Pinpoint the cell where the given text exists, returning its [x, y] midpoint coordinate. 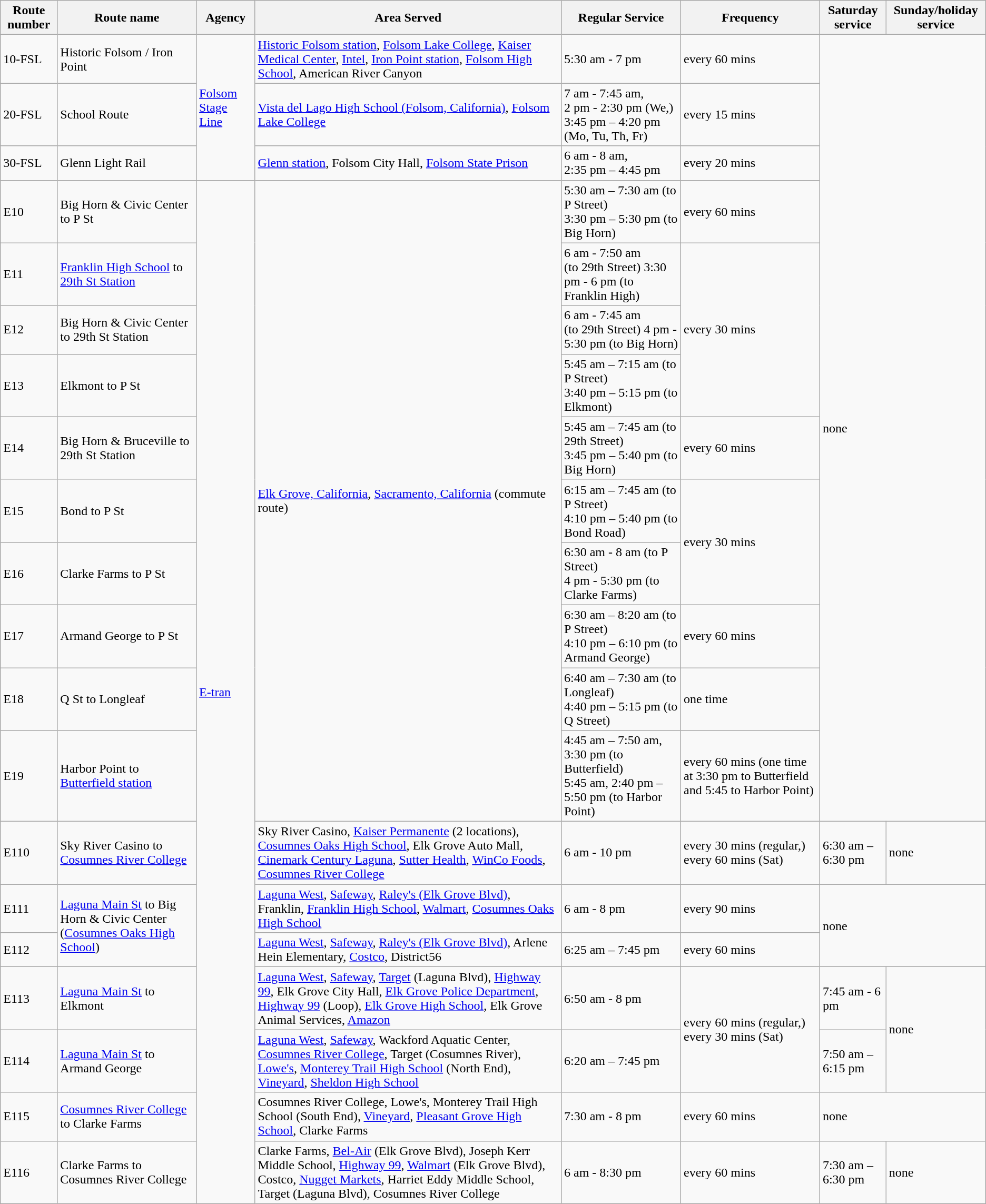
Q St to Longleaf [127, 699]
E115 [29, 1117]
Folsom Stage Line [225, 107]
7:30 am - 8 pm [620, 1117]
E111 [29, 909]
10-FSL [29, 59]
Area Served [408, 18]
6:15 am – 7:45 am (to P Street)4:10 pm – 5:40 pm (to Bond Road) [620, 511]
4:45 am – 7:50 am, 3:30 pm (to Butterfield)5:45 am, 2:40 pm – 5:50 pm (to Harbor Point) [620, 776]
6:30 am – 8:20 am (to P Street)4:10 pm – 6:10 pm (to Armand George) [620, 636]
Saturday service [853, 18]
6 am - 8:30 pm [620, 1172]
Historic Folsom station, Folsom Lake College, Kaiser Medical Center, Intel, Iron Point station, Folsom High School, American River Canyon [408, 59]
Harbor Point to Butterfield station [127, 776]
Vista del Lago High School (Folsom, California), Folsom Lake College [408, 115]
Bond to P St [127, 511]
6 am - 7:50 am(to 29th Street) 3:30 pm - 6 pm (to Franklin High) [620, 274]
E18 [29, 699]
Clarke Farms to Cosumnes River College [127, 1172]
Regular Service [620, 18]
every 90 mins [751, 909]
6:20 am – 7:45 pm [620, 1061]
Frequency [751, 18]
6 am - 7:45 am(to 29th Street) 4 pm - 5:30 pm (to Big Horn) [620, 330]
Glenn station, Folsom City Hall, Folsom State Prison [408, 163]
E112 [29, 950]
E15 [29, 511]
Route name [127, 18]
6:25 am – 7:45 pm [620, 950]
Big Horn & Civic Center to P St [127, 212]
Laguna Main St to Big Horn & Civic Center (Cosumnes Oaks High School) [127, 926]
6:30 am - 8 am (to P Street)4 pm - 5:30 pm (to Clarke Farms) [620, 573]
E14 [29, 448]
Elkmont to P St [127, 386]
Laguna West, Safeway, Raley's (Elk Grove Blvd), Arlene Hein Elementary, Costco, District56 [408, 950]
Armand George to P St [127, 636]
7:50 am – 6:15 pm [853, 1061]
5:30 am – 7:30 am (to P Street)3:30 pm – 5:30 pm (to Big Horn) [620, 212]
School Route [127, 115]
7 am - 7:45 am,2 pm - 2:30 pm (We,) 3:45 pm – 4:20 pm (Mo, Tu, Th, Fr) [620, 115]
Big Horn & Civic Center to 29th St Station [127, 330]
E110 [29, 853]
Cosumnes River College to Clarke Farms [127, 1117]
6 am - 8 pm [620, 909]
E114 [29, 1061]
7:45 am - 6 pm [853, 999]
Sky River Casino to Cosumnes River College [127, 853]
E116 [29, 1172]
6 am - 8 am,2:35 pm – 4:45 pm [620, 163]
E17 [29, 636]
Glenn Light Rail [127, 163]
E-tran [225, 692]
E12 [29, 330]
one time [751, 699]
Elk Grove, California, Sacramento, California (commute route) [408, 501]
every 15 mins [751, 115]
Route number [29, 18]
30-FSL [29, 163]
Laguna West, Safeway, Raley's (Elk Grove Blvd), Franklin, Franklin High School, Walmart, Cosumnes Oaks High School [408, 909]
E19 [29, 776]
5:30 am - 7 pm [620, 59]
6 am - 10 pm [620, 853]
7:30 am – 6:30 pm [853, 1172]
20-FSL [29, 115]
6:30 am – 6:30 pm [853, 853]
every 60 mins (regular,) every 30 mins (Sat) [751, 1030]
Laguna Main St to Armand George [127, 1061]
E13 [29, 386]
every 60 mins (one time at 3:30 pm to Butterfield and 5:45 to Harbor Point) [751, 776]
5:45 am – 7:45 am (to 29th Street)3:45 pm – 5:40 pm (to Big Horn) [620, 448]
Big Horn & Bruceville to 29th St Station [127, 448]
Clarke Farms to P St [127, 573]
E11 [29, 274]
5:45 am – 7:15 am (to P Street)3:40 pm – 5:15 pm (to Elkmont) [620, 386]
Cosumnes River College, Lowe's, Monterey Trail High School (South End), Vineyard, Pleasant Grove High School, Clarke Farms [408, 1117]
Laguna Main St to Elkmont [127, 999]
Franklin High School to 29th St Station [127, 274]
Historic Folsom / Iron Point [127, 59]
E16 [29, 573]
E10 [29, 212]
every 20 mins [751, 163]
E113 [29, 999]
6:50 am - 8 pm [620, 999]
Sunday/holiday service [935, 18]
Agency [225, 18]
every 30 mins (regular,) every 60 mins (Sat) [751, 853]
6:40 am – 7:30 am (to Longleaf)4:40 pm – 5:15 pm (to Q Street) [620, 699]
